Pinpoint the cell where the given text exists, returning its (x, y) midpoint coordinate. 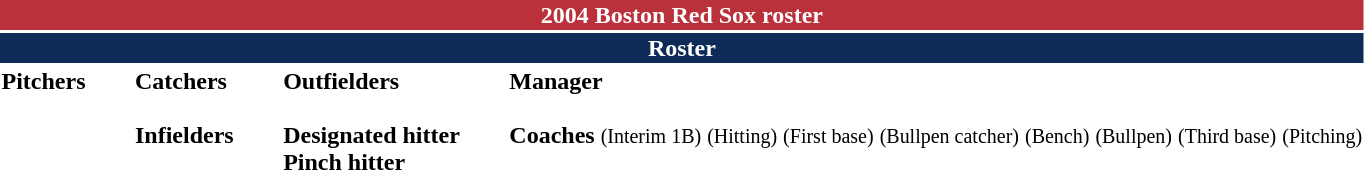
Roster (682, 48)
2004 Boston Red Sox roster (682, 15)
